Extract the [X, Y] coordinate from the center of the cell holding the provided text.  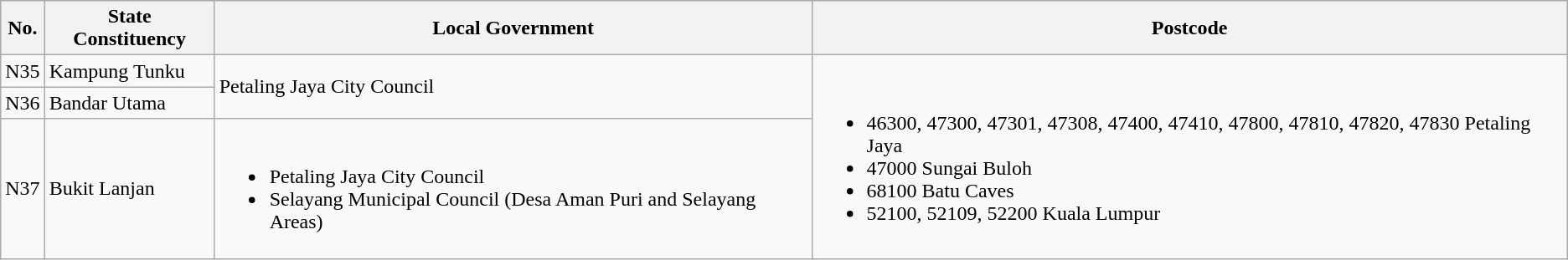
No. [23, 28]
46300, 47300, 47301, 47308, 47400, 47410, 47800, 47810, 47820, 47830 Petaling Jaya47000 Sungai Buloh68100 Batu Caves52100, 52109, 52200 Kuala Lumpur [1189, 157]
State Constituency [129, 28]
Bandar Utama [129, 103]
N36 [23, 103]
Postcode [1189, 28]
Kampung Tunku [129, 71]
Bukit Lanjan [129, 189]
Local Government [513, 28]
Petaling Jaya City CouncilSelayang Municipal Council (Desa Aman Puri and Selayang Areas) [513, 189]
N37 [23, 189]
Petaling Jaya City Council [513, 87]
N35 [23, 71]
